Provide the (X, Y) coordinate of the cell's center where the given text is located.  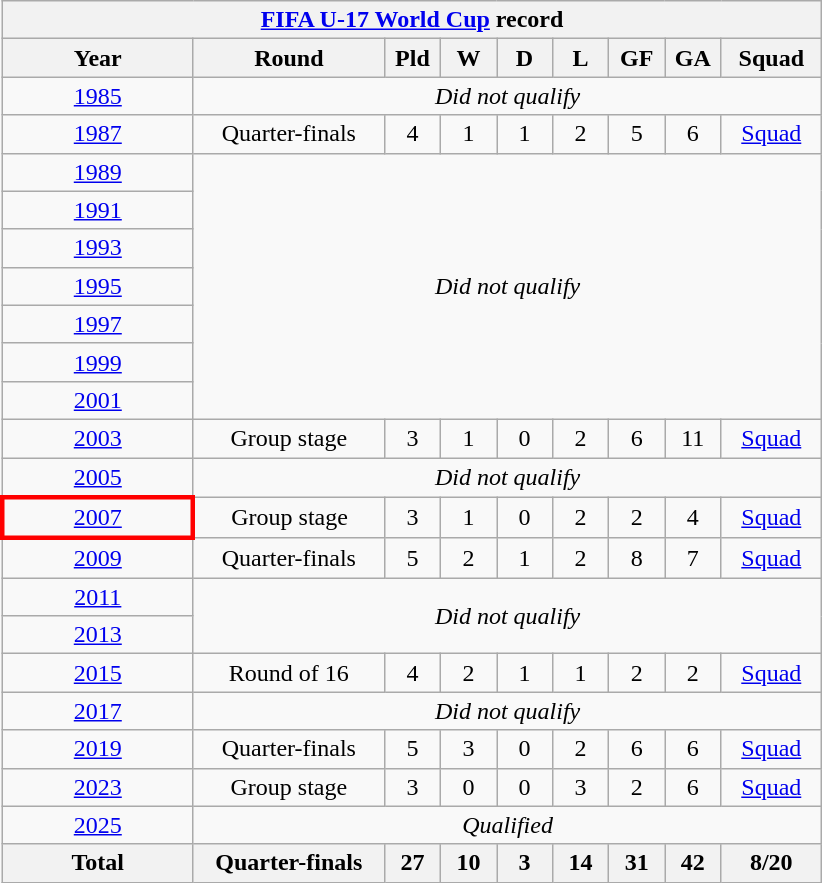
2007 (98, 518)
GF (637, 58)
D (524, 58)
10 (468, 863)
14 (581, 863)
1997 (98, 324)
2015 (98, 673)
42 (693, 863)
2009 (98, 558)
31 (637, 863)
1993 (98, 248)
2005 (98, 478)
1995 (98, 286)
1989 (98, 172)
1999 (98, 362)
7 (693, 558)
11 (693, 438)
27 (412, 863)
2001 (98, 400)
2023 (98, 787)
2013 (98, 635)
8 (637, 558)
2019 (98, 749)
W (468, 58)
Round (288, 58)
2003 (98, 438)
2025 (98, 825)
8/20 (772, 863)
Qualified (507, 825)
2017 (98, 711)
Round of 16 (288, 673)
2011 (98, 597)
FIFA U-17 World Cup record (412, 20)
GA (693, 58)
Year (98, 58)
1985 (98, 96)
1991 (98, 210)
Total (98, 863)
1987 (98, 134)
Pld (412, 58)
L (581, 58)
